Scan for the cell matching the given text and deliver its (x, y) coordinate at center. 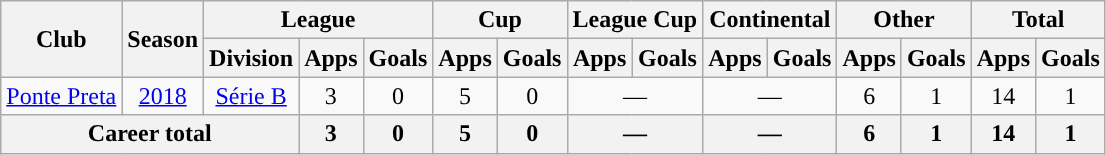
2018 (163, 96)
League (318, 20)
Club (62, 39)
Season (163, 39)
Continental (770, 20)
Career total (150, 134)
Série B (252, 96)
Total (1038, 20)
Cup (500, 20)
Other (904, 20)
Ponte Preta (62, 96)
Division (252, 58)
League Cup (635, 20)
